From the cell containing the given text, extract its center point as [x, y] coordinate. 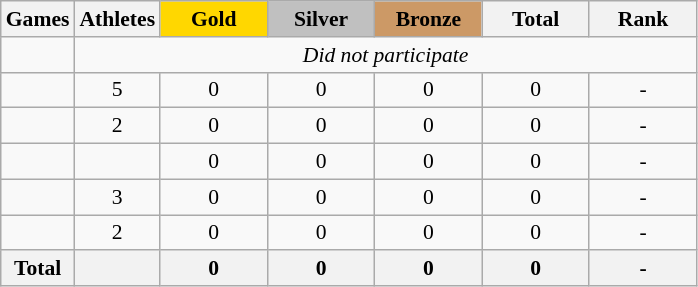
Rank [642, 19]
Games [38, 19]
Athletes [117, 19]
Did not participate [385, 55]
Gold [214, 19]
Silver [320, 19]
Bronze [428, 19]
3 [117, 197]
5 [117, 90]
